Locate the cell with the specified text and output its [x, y] center coordinate. 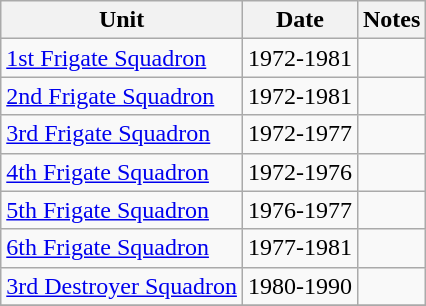
Date [300, 20]
2nd Frigate Squadron [122, 96]
5th Frigate Squadron [122, 210]
4th Frigate Squadron [122, 172]
Unit [122, 20]
1972-1976 [300, 172]
Notes [391, 20]
1980-1990 [300, 286]
1972-1977 [300, 134]
1977-1981 [300, 248]
1976-1977 [300, 210]
3rd Destroyer Squadron [122, 286]
6th Frigate Squadron [122, 248]
1st Frigate Squadron [122, 58]
3rd Frigate Squadron [122, 134]
